For the text-containing cell, return its midpoint in [X, Y] coordinate format. 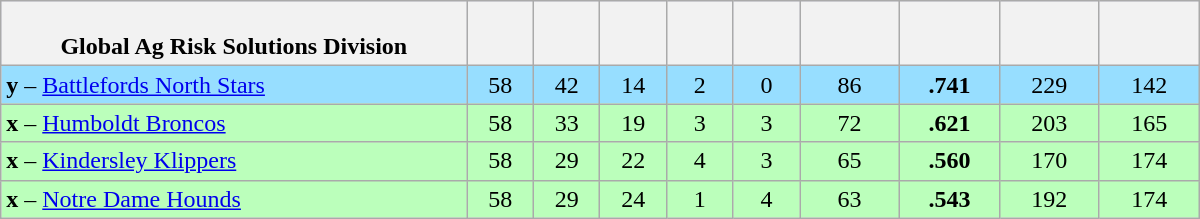
203 [1049, 123]
.543 [950, 199]
14 [634, 85]
192 [1049, 199]
229 [1049, 85]
33 [566, 123]
65 [850, 161]
x – Humboldt Broncos [234, 123]
24 [634, 199]
.560 [950, 161]
165 [1149, 123]
x – Kindersley Klippers [234, 161]
Global Ag Risk Solutions Division [234, 34]
142 [1149, 85]
.621 [950, 123]
72 [850, 123]
42 [566, 85]
22 [634, 161]
.741 [950, 85]
1 [700, 199]
63 [850, 199]
y – Battlefords North Stars [234, 85]
86 [850, 85]
x – Notre Dame Hounds [234, 199]
170 [1049, 161]
2 [700, 85]
0 [766, 85]
19 [634, 123]
